Determine the (x, y) coordinate at the center of the cell enclosing the given text.  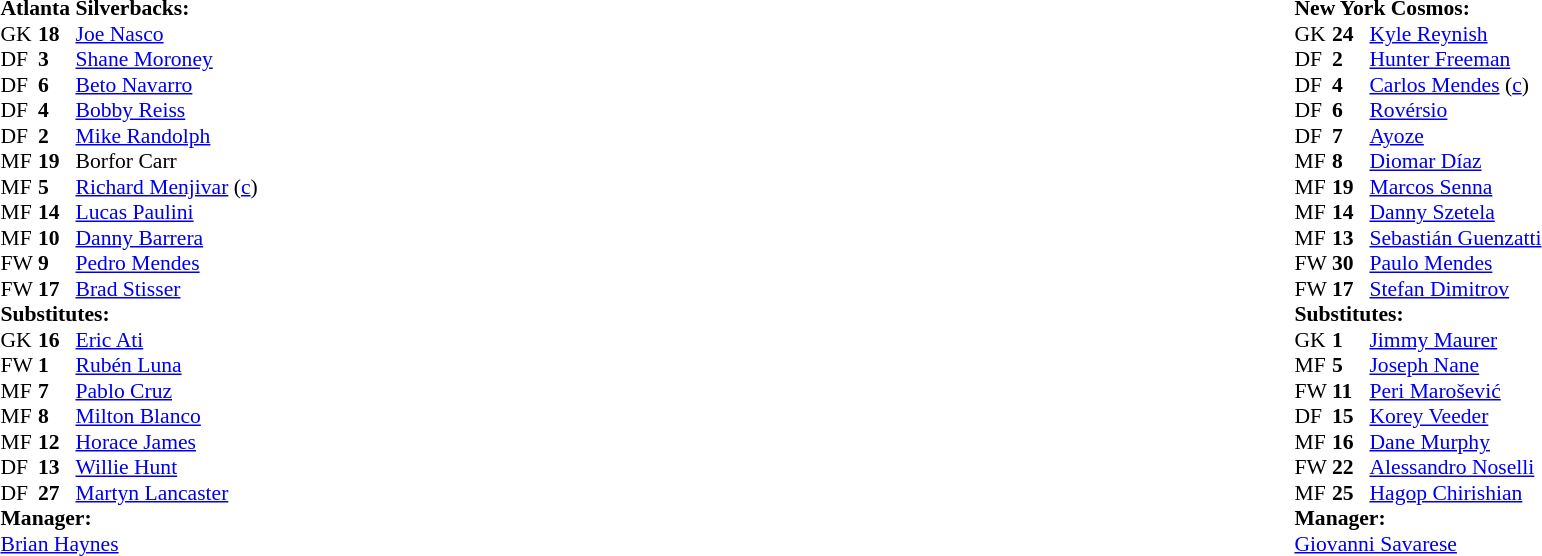
Mike Randolph (167, 136)
9 (57, 263)
Bobby Reiss (167, 111)
10 (57, 238)
25 (1351, 493)
11 (1351, 391)
Pedro Mendes (167, 263)
3 (57, 59)
Lucas Paulini (167, 213)
Hagop Chirishian (1455, 493)
Beto Navarro (167, 85)
Willie Hunt (167, 467)
Stefan Dimitrov (1455, 289)
Danny Szetela (1455, 213)
Carlos Mendes (c) (1455, 85)
Danny Barrera (167, 238)
Alessandro Noselli (1455, 467)
Martyn Lancaster (167, 493)
Pablo Cruz (167, 391)
Joseph Nane (1455, 365)
Joe Nasco (167, 34)
Rubén Luna (167, 365)
Shane Moroney (167, 59)
Ayoze (1455, 136)
Hunter Freeman (1455, 59)
Richard Menjivar (c) (167, 187)
Milton Blanco (167, 417)
24 (1351, 34)
Diomar Díaz (1455, 161)
Horace James (167, 442)
Eric Ati (167, 340)
Korey Veeder (1455, 417)
Peri Marošević (1455, 391)
Dane Murphy (1455, 442)
Jimmy Maurer (1455, 340)
30 (1351, 263)
Brad Stisser (167, 289)
27 (57, 493)
Sebastián Guenzatti (1455, 238)
Borfor Carr (167, 161)
Marcos Senna (1455, 187)
22 (1351, 467)
18 (57, 34)
Kyle Reynish (1455, 34)
12 (57, 442)
Paulo Mendes (1455, 263)
Rovérsio (1455, 111)
15 (1351, 417)
